Search for the cell housing the specified text and yield its [X, Y] center coordinate. 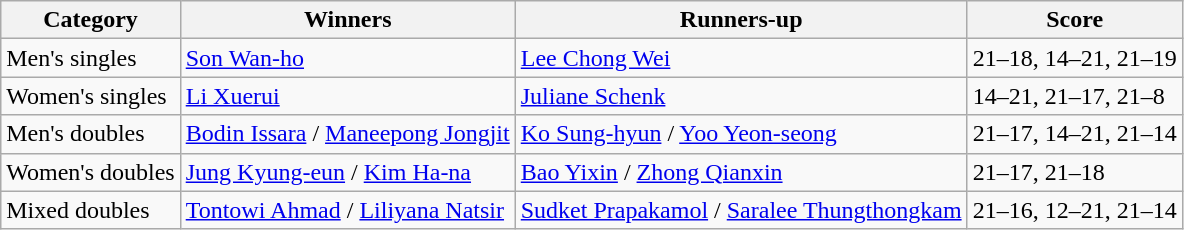
Ko Sung-hyun / Yoo Yeon-seong [741, 134]
Winners [348, 20]
Sudket Prapakamol / Saralee Thungthongkam [741, 210]
Runners-up [741, 20]
21–17, 21–18 [1074, 172]
Li Xuerui [348, 96]
21–18, 14–21, 21–19 [1074, 58]
Jung Kyung-eun / Kim Ha-na [348, 172]
Lee Chong Wei [741, 58]
Bodin Issara / Maneepong Jongjit [348, 134]
21–16, 12–21, 21–14 [1074, 210]
Bao Yixin / Zhong Qianxin [741, 172]
Women's doubles [90, 172]
Category [90, 20]
Men's singles [90, 58]
14–21, 21–17, 21–8 [1074, 96]
Score [1074, 20]
Men's doubles [90, 134]
21–17, 14–21, 21–14 [1074, 134]
Son Wan-ho [348, 58]
Tontowi Ahmad / Liliyana Natsir [348, 210]
Juliane Schenk [741, 96]
Mixed doubles [90, 210]
Women's singles [90, 96]
